Locate the cell with the specified text and output its [x, y] center coordinate. 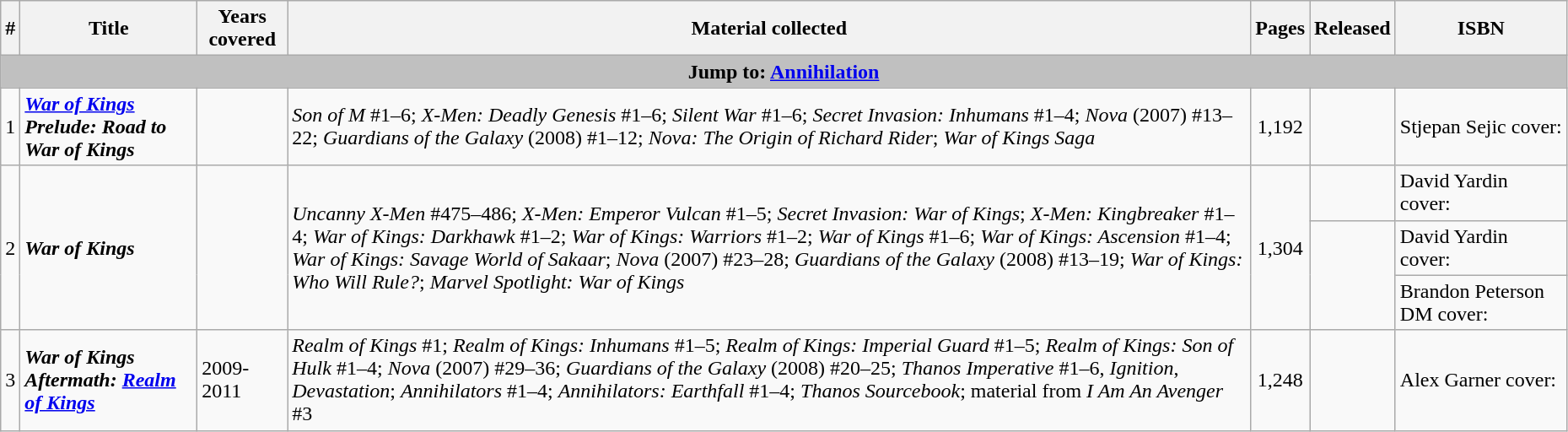
ISBN [1481, 29]
War of Kings Prelude: Road to War of Kings [109, 127]
Years covered [243, 29]
Alex Garner cover: [1481, 380]
1 [10, 127]
Stjepan Sejic cover: [1481, 127]
# [10, 29]
Released [1353, 29]
3 [10, 380]
2 [10, 248]
1,192 [1280, 127]
War of Kings Aftermath: Realm of Kings [109, 380]
Title [109, 29]
Jump to: Annihilation [784, 72]
War of Kings [109, 248]
Material collected [769, 29]
Brandon Peterson DM cover: [1481, 302]
Pages [1280, 29]
2009-2011 [243, 380]
1,248 [1280, 380]
1,304 [1280, 248]
